Search for the cell housing the specified text and yield its (X, Y) center coordinate. 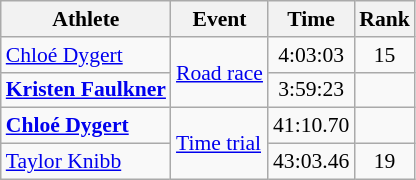
Athlete (86, 19)
Time (311, 19)
4:03:03 (311, 55)
Time trial (220, 144)
19 (384, 162)
Road race (220, 72)
41:10.70 (311, 126)
15 (384, 55)
Kristen Faulkner (86, 90)
3:59:23 (311, 90)
Event (220, 19)
43:03.46 (311, 162)
Rank (384, 19)
Taylor Knibb (86, 162)
